Find where the given text appears and provide that cell's center as [X, Y] coordinate. 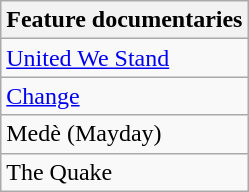
United We Stand [124, 58]
Change [124, 96]
Medè (Mayday) [124, 134]
The Quake [124, 172]
Feature documentaries [124, 20]
